Output the (X, Y) coordinate of the center of the cell containing the given text.  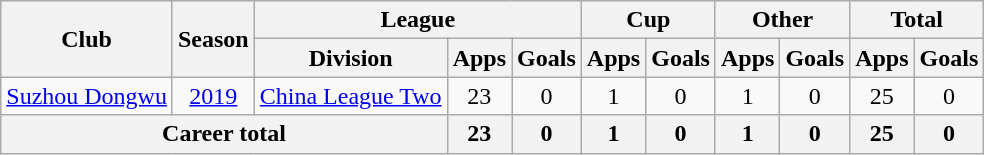
Cup (648, 20)
League (418, 20)
Suzhou Dongwu (87, 96)
2019 (213, 96)
Division (350, 58)
Other (782, 20)
Total (917, 20)
China League Two (350, 96)
Career total (224, 134)
Club (87, 39)
Season (213, 39)
